Identify which cell holds the provided text, then report its (X, Y) central coordinate. 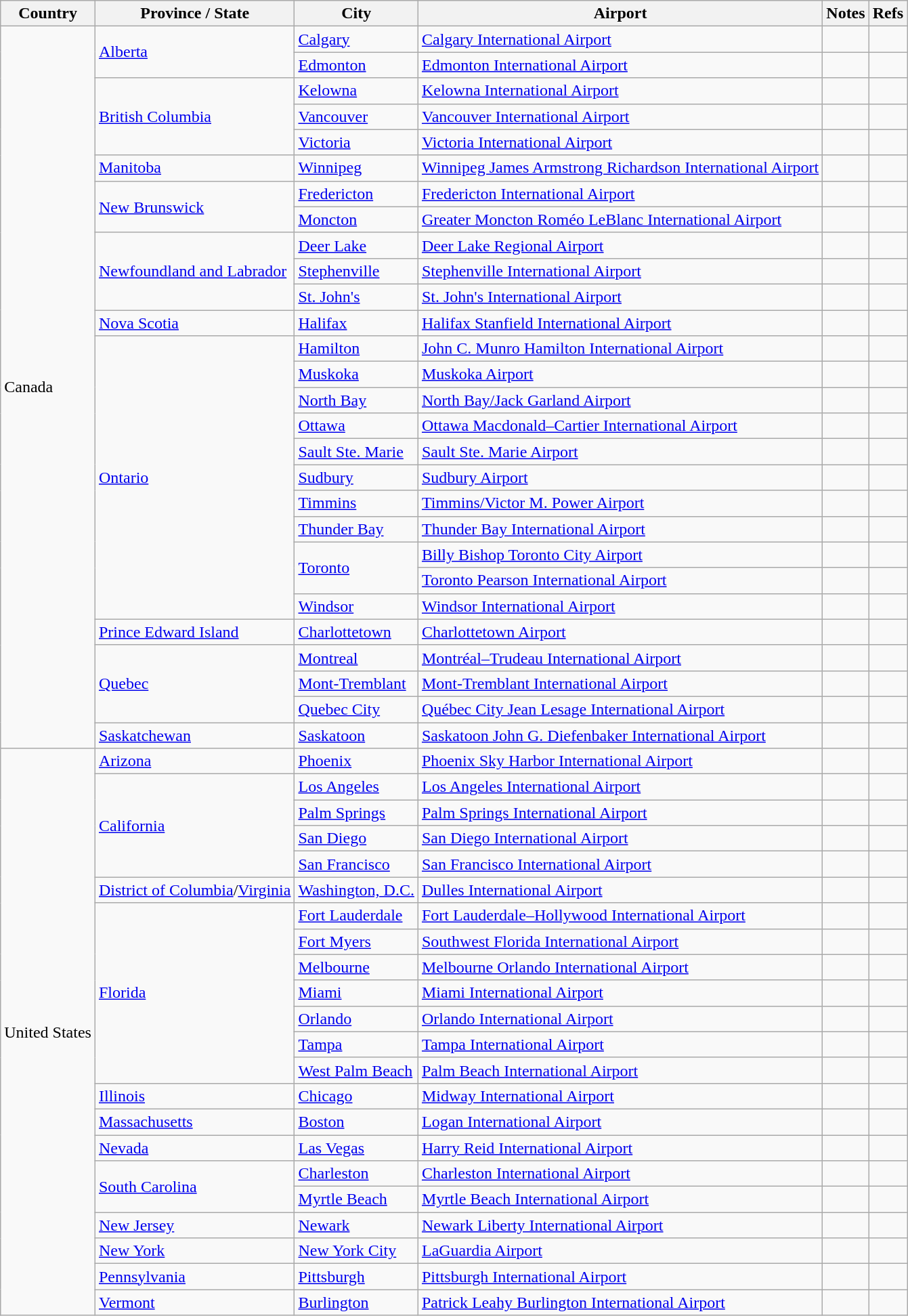
Myrtle Beach (356, 1200)
Thunder Bay International Airport (620, 529)
Ontario (195, 478)
British Columbia (195, 116)
Miami (356, 993)
Dulles International Airport (620, 890)
Sault Ste. Marie Airport (620, 452)
United States (48, 1032)
Nova Scotia (195, 323)
New Brunswick (195, 207)
North Bay/Jack Garland Airport (620, 400)
Ottawa Macdonald–Cartier International Airport (620, 426)
West Palm Beach (356, 1070)
Chicago (356, 1096)
Vancouver International Airport (620, 116)
South Carolina (195, 1187)
Thunder Bay (356, 529)
Montréal–Trudeau International Airport (620, 658)
Prince Edward Island (195, 632)
Deer Lake Regional Airport (620, 245)
Los Angeles (356, 787)
Alberta (195, 52)
Province / State (195, 14)
Washington, D.C. (356, 890)
Vermont (195, 1302)
Windsor (356, 606)
Calgary (356, 39)
Ottawa (356, 426)
Burlington (356, 1302)
Victoria (356, 142)
Fort Lauderdale (356, 916)
Melbourne (356, 967)
Southwest Florida International Airport (620, 941)
Boston (356, 1122)
Newfoundland and Labrador (195, 271)
Fredericton (356, 194)
Saskatchewan (195, 735)
New York (195, 1251)
Palm Beach International Airport (620, 1070)
San Diego International Airport (620, 839)
Winnipeg James Armstrong Richardson International Airport (620, 168)
Victoria International Airport (620, 142)
Saskatoon John G. Diefenbaker International Airport (620, 735)
Country (48, 14)
Charlottetown Airport (620, 632)
Newark Liberty International Airport (620, 1225)
District of Columbia/Virginia (195, 890)
Hamilton (356, 349)
Winnipeg (356, 168)
Toronto (356, 568)
New Jersey (195, 1225)
Nevada (195, 1148)
Pittsburgh International Airport (620, 1277)
Illinois (195, 1096)
Sudbury Airport (620, 477)
Kelowna (356, 91)
Midway International Airport (620, 1096)
Patrick Leahy Burlington International Airport (620, 1302)
Los Angeles International Airport (620, 787)
Sault Ste. Marie (356, 452)
LaGuardia Airport (620, 1251)
Phoenix (356, 761)
Palm Springs (356, 813)
Quebec City (356, 709)
Orlando (356, 1019)
Airport (620, 14)
Timmins/Victor M. Power Airport (620, 503)
Miami International Airport (620, 993)
Stephenville International Airport (620, 271)
Halifax Stanfield International Airport (620, 323)
Fort Lauderdale–Hollywood International Airport (620, 916)
Fort Myers (356, 941)
Muskoka (356, 375)
Las Vegas (356, 1148)
Phoenix Sky Harbor International Airport (620, 761)
City (356, 14)
Saskatoon (356, 735)
Montreal (356, 658)
Kelowna International Airport (620, 91)
Tampa (356, 1044)
Billy Bishop Toronto City Airport (620, 555)
Muskoka Airport (620, 375)
St. John's International Airport (620, 297)
Charleston (356, 1174)
Fredericton International Airport (620, 194)
Québec City Jean Lesage International Airport (620, 709)
Edmonton International Airport (620, 65)
Florida (195, 993)
Manitoba (195, 168)
Timmins (356, 503)
New York City (356, 1251)
Refs (888, 14)
Tampa International Airport (620, 1044)
California (195, 826)
Charlottetown (356, 632)
Arizona (195, 761)
Windsor International Airport (620, 606)
San Diego (356, 839)
Pittsburgh (356, 1277)
Edmonton (356, 65)
Canada (48, 387)
Logan International Airport (620, 1122)
Orlando International Airport (620, 1019)
Vancouver (356, 116)
St. John's (356, 297)
Deer Lake (356, 245)
Newark (356, 1225)
Halifax (356, 323)
Moncton (356, 219)
Harry Reid International Airport (620, 1148)
Myrtle Beach International Airport (620, 1200)
Massachusetts (195, 1122)
Pennsylvania (195, 1277)
Calgary International Airport (620, 39)
Notes (846, 14)
San Francisco International Airport (620, 864)
Mont-Tremblant International Airport (620, 683)
Stephenville (356, 271)
Quebec (195, 683)
San Francisco (356, 864)
Melbourne Orlando International Airport (620, 967)
Mont-Tremblant (356, 683)
Palm Springs International Airport (620, 813)
Greater Moncton Roméo LeBlanc International Airport (620, 219)
North Bay (356, 400)
Toronto Pearson International Airport (620, 580)
John C. Munro Hamilton International Airport (620, 349)
Charleston International Airport (620, 1174)
Sudbury (356, 477)
